Search for the cell housing the specified text and yield its [X, Y] center coordinate. 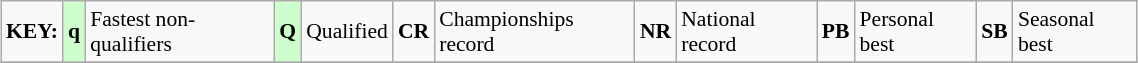
Championships record [534, 32]
NR [656, 32]
Q [288, 32]
National record [746, 32]
Personal best [916, 32]
SB [994, 32]
Qualified [347, 32]
q [74, 32]
PB [836, 32]
Seasonal best [1075, 32]
KEY: [32, 32]
CR [414, 32]
Fastest non-qualifiers [180, 32]
